Output the [x, y] coordinate of the center of the cell containing the given text.  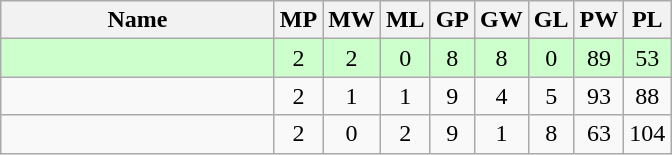
53 [648, 58]
4 [502, 96]
GW [502, 20]
ML [405, 20]
5 [551, 96]
PW [599, 20]
89 [599, 58]
104 [648, 134]
88 [648, 96]
MP [298, 20]
GP [452, 20]
93 [599, 96]
Name [138, 20]
63 [599, 134]
GL [551, 20]
PL [648, 20]
MW [352, 20]
